Detect which cell encompasses the target text, then output its (x, y) center coordinate. 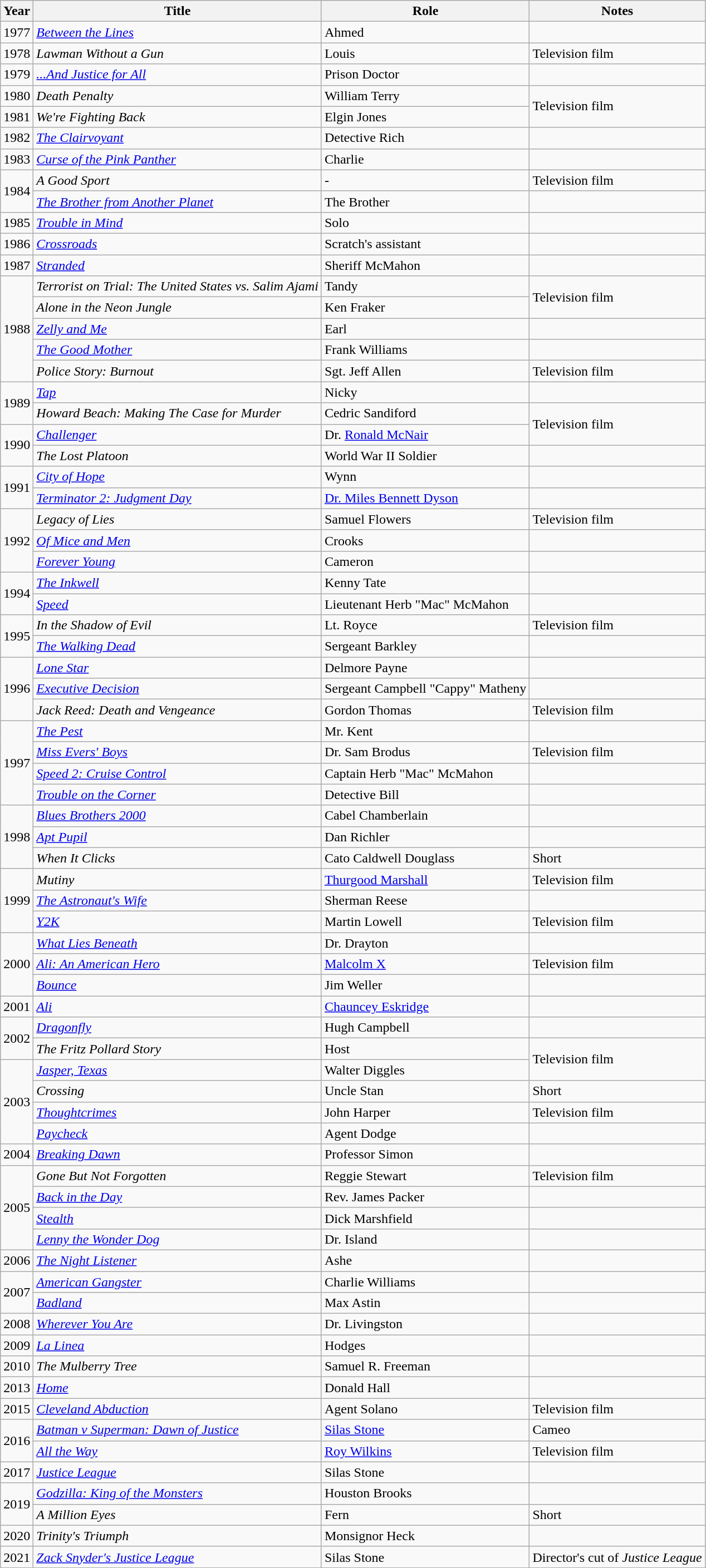
Mutiny (178, 879)
Samuel Flowers (425, 519)
1992 (17, 540)
Tandy (425, 287)
Louis (425, 53)
Crossroads (178, 244)
We're Fighting Back (178, 117)
All the Way (178, 1451)
Hugh Campbell (425, 1028)
Dr. Miles Bennett Dyson (425, 498)
Breaking Dawn (178, 1155)
Speed (178, 604)
1979 (17, 75)
Godzilla: King of the Monsters (178, 1493)
Crooks (425, 540)
Between the Lines (178, 32)
John Harper (425, 1112)
Howard Beach: Making The Case for Murder (178, 413)
1982 (17, 138)
Trouble on the Corner (178, 795)
Max Astin (425, 1303)
2020 (17, 1536)
Mr. Kent (425, 731)
The Brother (425, 201)
Host (425, 1049)
Donald Hall (425, 1388)
2021 (17, 1557)
Rev. James Packer (425, 1197)
Dr. Livingston (425, 1324)
2002 (17, 1038)
2001 (17, 1007)
1989 (17, 403)
Solo (425, 223)
The Lost Platoon (178, 456)
Monsignor Heck (425, 1536)
Charlie (425, 159)
2009 (17, 1345)
1986 (17, 244)
Lieutenant Herb "Mac" McMahon (425, 604)
Sergeant Barkley (425, 647)
Cato Caldwell Douglass (425, 858)
Lawman Without a Gun (178, 53)
2015 (17, 1409)
Professor Simon (425, 1155)
Kenny Tate (425, 583)
Ken Fraker (425, 308)
The Fritz Pollard Story (178, 1049)
Challenger (178, 435)
Trouble in Mind (178, 223)
Year (17, 11)
Martin Lowell (425, 921)
Detective Rich (425, 138)
Notes (617, 11)
Executive Decision (178, 689)
Y2K (178, 921)
What Lies Beneath (178, 943)
Agent Dodge (425, 1133)
2003 (17, 1102)
1999 (17, 900)
1987 (17, 265)
Hodges (425, 1345)
Justice League (178, 1472)
Terrorist on Trial: The United States vs. Salim Ajami (178, 287)
Sergeant Campbell "Cappy" Matheny (425, 689)
1977 (17, 32)
Sheriff McMahon (425, 265)
Paycheck (178, 1133)
1996 (17, 689)
Apt Pupil (178, 837)
Detective Bill (425, 795)
When It Clicks (178, 858)
A Million Eyes (178, 1515)
2005 (17, 1207)
Batman v Superman: Dawn of Justice (178, 1430)
Frank Williams (425, 350)
The Pest (178, 731)
City of Hope (178, 477)
1998 (17, 837)
1997 (17, 763)
Lt. Royce (425, 625)
The Clairvoyant (178, 138)
Chauncey Eskridge (425, 1007)
Reggie Stewart (425, 1176)
- (425, 180)
2004 (17, 1155)
Tap (178, 392)
Gone But Not Forgotten (178, 1176)
Forever Young (178, 561)
Dr. Sam Brodus (425, 752)
Badland (178, 1303)
1983 (17, 159)
Wynn (425, 477)
Ali (178, 1007)
Elgin Jones (425, 117)
Jasper, Texas (178, 1070)
Malcolm X (425, 964)
Delmore Payne (425, 668)
2006 (17, 1260)
Cedric Sandiford (425, 413)
Sherman Reese (425, 900)
Nicky (425, 392)
Miss Evers' Boys (178, 752)
Thurgood Marshall (425, 879)
The Good Mother (178, 350)
Back in the Day (178, 1197)
Houston Brooks (425, 1493)
Bounce (178, 985)
2016 (17, 1441)
Ashe (425, 1260)
Trinity's Triumph (178, 1536)
Prison Doctor (425, 75)
Agent Solano (425, 1409)
Gordon Thomas (425, 710)
Dr. Drayton (425, 943)
Lenny the Wonder Dog (178, 1239)
Dragonfly (178, 1028)
Fern (425, 1515)
American Gangster (178, 1281)
Samuel R. Freeman (425, 1367)
The Walking Dead (178, 647)
Roy Wilkins (425, 1451)
Cleveland Abduction (178, 1409)
Jack Reed: Death and Vengeance (178, 710)
Home (178, 1388)
Terminator 2: Judgment Day (178, 498)
1981 (17, 117)
World War II Soldier (425, 456)
A Good Sport (178, 180)
The Inkwell (178, 583)
Police Story: Burnout (178, 371)
Dr. Island (425, 1239)
Dr. Ronald McNair (425, 435)
Ali: An American Hero (178, 964)
2007 (17, 1292)
2013 (17, 1388)
1990 (17, 445)
In the Shadow of Evil (178, 625)
1988 (17, 329)
Walter Diggles (425, 1070)
2019 (17, 1504)
Director's cut of Justice League (617, 1557)
Sgt. Jeff Allen (425, 371)
Cabel Chamberlain (425, 816)
Blues Brothers 2000 (178, 816)
1985 (17, 223)
Legacy of Lies (178, 519)
Zelly and Me (178, 329)
1980 (17, 96)
Dan Richler (425, 837)
1984 (17, 191)
Crossing (178, 1091)
Zack Snyder's Justice League (178, 1557)
Speed 2: Cruise Control (178, 773)
Earl (425, 329)
Alone in the Neon Jungle (178, 308)
Lone Star (178, 668)
Wherever You Are (178, 1324)
2017 (17, 1472)
2010 (17, 1367)
La Linea (178, 1345)
William Terry (425, 96)
Stranded (178, 265)
Stealth (178, 1218)
Captain Herb "Mac" McMahon (425, 773)
1995 (17, 636)
Title (178, 11)
Of Mice and Men (178, 540)
The Night Listener (178, 1260)
Cameo (617, 1430)
2008 (17, 1324)
Charlie Williams (425, 1281)
Curse of the Pink Panther (178, 159)
Dick Marshfield (425, 1218)
1978 (17, 53)
2000 (17, 964)
The Astronaut's Wife (178, 900)
Thoughtcrimes (178, 1112)
1994 (17, 593)
The Brother from Another Planet (178, 201)
1991 (17, 487)
The Mulberry Tree (178, 1367)
Ahmed (425, 32)
...And Justice for All (178, 75)
Role (425, 11)
Jim Weller (425, 985)
Cameron (425, 561)
Uncle Stan (425, 1091)
Death Penalty (178, 96)
Scratch's assistant (425, 244)
